Detect which cell encompasses the target text, then output its (x, y) center coordinate. 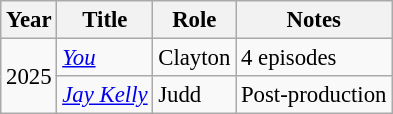
You (105, 58)
Clayton (194, 58)
Notes (314, 20)
4 episodes (314, 58)
Title (105, 20)
2025 (29, 76)
Year (29, 20)
Judd (194, 95)
Jay Kelly (105, 95)
Post-production (314, 95)
Role (194, 20)
